From the cell containing the given text, extract its center point as (X, Y) coordinate. 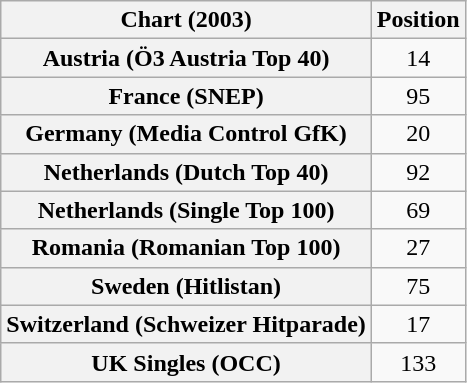
20 (418, 134)
95 (418, 96)
92 (418, 172)
75 (418, 286)
Germany (Media Control GfK) (186, 134)
17 (418, 324)
Sweden (Hitlistan) (186, 286)
Switzerland (Schweizer Hitparade) (186, 324)
Netherlands (Dutch Top 40) (186, 172)
UK Singles (OCC) (186, 362)
133 (418, 362)
Netherlands (Single Top 100) (186, 210)
69 (418, 210)
Austria (Ö3 Austria Top 40) (186, 58)
14 (418, 58)
France (SNEP) (186, 96)
Chart (2003) (186, 20)
Position (418, 20)
27 (418, 248)
Romania (Romanian Top 100) (186, 248)
